Capture the cell that displays the provided text and extract its [x, y] central coordinate. 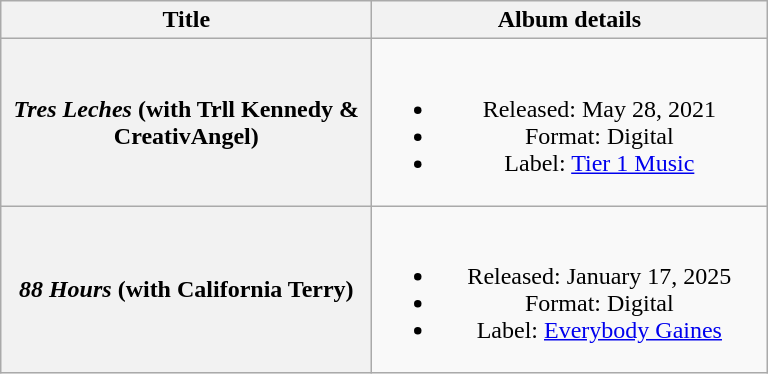
Released: May 28, 2021Format: DigitalLabel: Tier 1 Music [570, 122]
Title [186, 20]
88 Hours (with California Terry) [186, 290]
Tres Leches (with Trll Kennedy & CreativAngel) [186, 122]
Released: January 17, 2025Format: DigitalLabel: Everybody Gaines [570, 290]
Album details [570, 20]
